Output the (X, Y) coordinate of the center of the cell containing the given text.  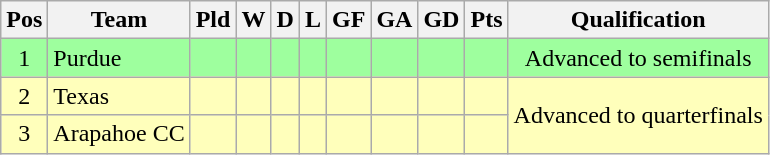
L (312, 20)
GF (348, 20)
GA (394, 20)
2 (24, 96)
Texas (119, 96)
GD (442, 20)
1 (24, 58)
Purdue (119, 58)
W (254, 20)
Pts (486, 20)
3 (24, 134)
Pld (213, 20)
Pos (24, 20)
Team (119, 20)
D (285, 20)
Arapahoe CC (119, 134)
Advanced to semifinals (638, 58)
Qualification (638, 20)
Advanced to quarterfinals (638, 115)
